Pinpoint the cell where the given text exists, returning its (x, y) midpoint coordinate. 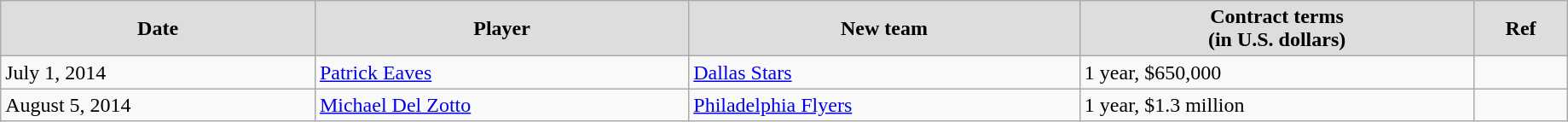
Dallas Stars (885, 73)
New team (885, 29)
Date (159, 29)
1 year, $1.3 million (1277, 105)
August 5, 2014 (159, 105)
Philadelphia Flyers (885, 105)
Player (501, 29)
Patrick Eaves (501, 73)
Contract terms(in U.S. dollars) (1277, 29)
Michael Del Zotto (501, 105)
1 year, $650,000 (1277, 73)
July 1, 2014 (159, 73)
Ref (1521, 29)
